Detect which cell encompasses the target text, then output its (X, Y) center coordinate. 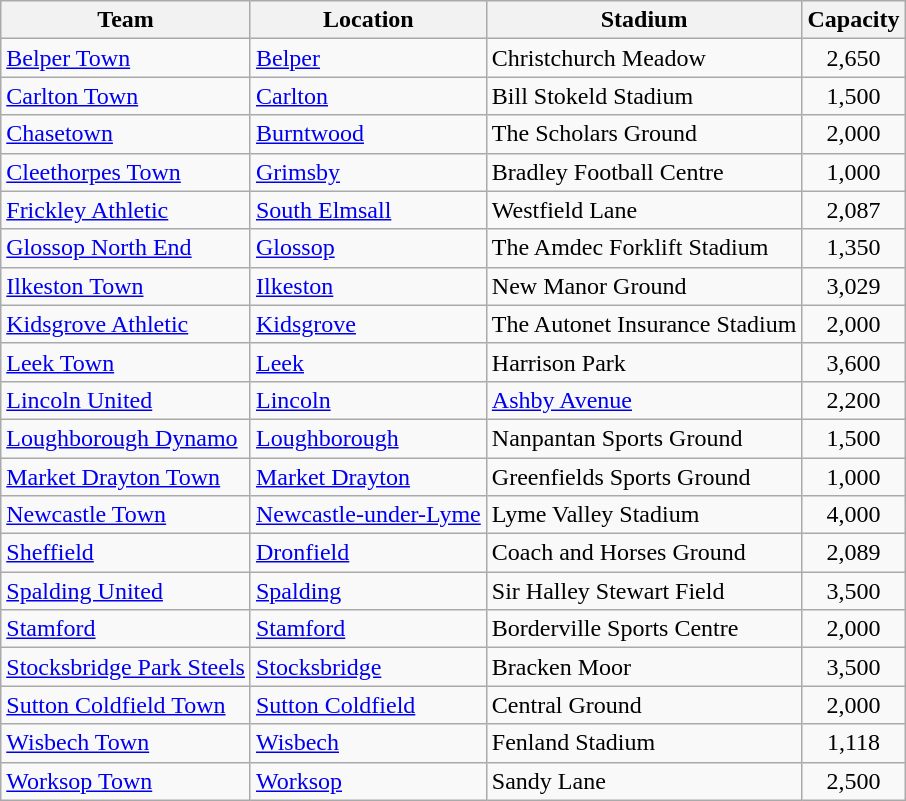
Spalding (368, 591)
New Manor Ground (644, 286)
4,000 (854, 515)
Dronfield (368, 553)
Leek (368, 362)
Bracken Moor (644, 667)
Fenland Stadium (644, 743)
Carlton (368, 96)
Ilkeston Town (126, 286)
Newcastle Town (126, 515)
Westfield Lane (644, 210)
Sir Halley Stewart Field (644, 591)
Greenfields Sports Ground (644, 477)
Bradley Football Centre (644, 172)
Capacity (854, 20)
Central Ground (644, 705)
Glossop (368, 248)
Belper Town (126, 58)
Loughborough Dynamo (126, 438)
2,087 (854, 210)
Stocksbridge Park Steels (126, 667)
Market Drayton Town (126, 477)
2,500 (854, 781)
Ashby Avenue (644, 400)
Spalding United (126, 591)
Lyme Valley Stadium (644, 515)
Worksop Town (126, 781)
Chasetown (126, 134)
Lincoln United (126, 400)
Frickley Athletic (126, 210)
The Autonet Insurance Stadium (644, 324)
South Elmsall (368, 210)
Loughborough (368, 438)
The Scholars Ground (644, 134)
1,350 (854, 248)
Belper (368, 58)
Market Drayton (368, 477)
2,650 (854, 58)
Stadium (644, 20)
Worksop (368, 781)
Location (368, 20)
The Amdec Forklift Stadium (644, 248)
Kidsgrove Athletic (126, 324)
Carlton Town (126, 96)
Newcastle-under-Lyme (368, 515)
3,029 (854, 286)
Wisbech (368, 743)
Kidsgrove (368, 324)
Grimsby (368, 172)
Nanpantan Sports Ground (644, 438)
Sandy Lane (644, 781)
Borderville Sports Centre (644, 629)
Cleethorpes Town (126, 172)
Bill Stokeld Stadium (644, 96)
3,600 (854, 362)
Leek Town (126, 362)
1,118 (854, 743)
Harrison Park (644, 362)
Christchurch Meadow (644, 58)
Sutton Coldfield Town (126, 705)
Coach and Horses Ground (644, 553)
Sutton Coldfield (368, 705)
Stocksbridge (368, 667)
Wisbech Town (126, 743)
Glossop North End (126, 248)
Team (126, 20)
Lincoln (368, 400)
Burntwood (368, 134)
2,089 (854, 553)
2,200 (854, 400)
Sheffield (126, 553)
Ilkeston (368, 286)
